Output the [X, Y] coordinate of the center of the cell containing the given text.  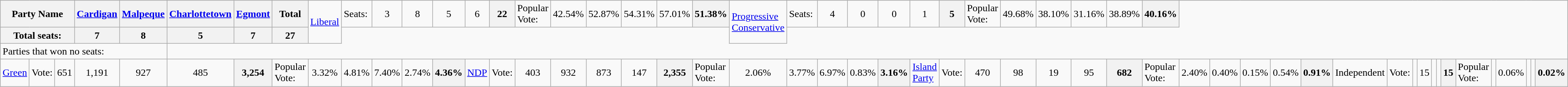
4.36% [449, 72]
6 [477, 14]
6.97% [832, 72]
22 [502, 14]
95 [1089, 72]
403 [533, 72]
3 [387, 14]
Island Party [925, 72]
2.40% [1194, 72]
3.77% [802, 72]
Charlottetown [200, 14]
31.16% [1089, 14]
3.16% [894, 72]
485 [200, 72]
19 [1054, 72]
42.54% [568, 14]
2.06% [758, 72]
1,191 [97, 72]
Liberal [325, 22]
0.02% [1552, 72]
38.10% [1054, 14]
873 [604, 72]
651 [65, 72]
682 [1124, 72]
7.40% [387, 72]
0.83% [863, 72]
Independent [1360, 72]
Cardigan [97, 14]
147 [639, 72]
Parties that won no seats: [84, 51]
0.40% [1224, 72]
3.32% [325, 72]
4 [832, 14]
Malpeque [143, 14]
54.31% [639, 14]
38.89% [1124, 14]
2.74% [417, 72]
49.68% [1018, 14]
470 [982, 72]
57.01% [675, 14]
927 [143, 72]
40.16% [1160, 14]
4.81% [356, 72]
Party Name [37, 14]
2,355 [675, 72]
3,254 [253, 72]
98 [1018, 72]
NDP [477, 72]
932 [568, 72]
Total seats: [37, 35]
27 [290, 35]
Egmont [253, 14]
52.87% [604, 14]
0.54% [1286, 72]
0.91% [1317, 72]
51.38% [710, 14]
0.06% [1511, 72]
Green [15, 72]
0.15% [1255, 72]
Progressive Conservative [758, 22]
1 [925, 14]
Total [290, 14]
